From the cell containing the given text, extract its center point as [X, Y] coordinate. 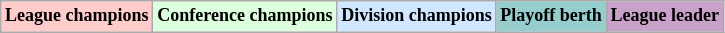
League leader [664, 16]
Division champions [416, 16]
League champions [77, 16]
Playoff berth [551, 16]
Conference champions [245, 16]
